From the cell containing the given text, extract its center point as [X, Y] coordinate. 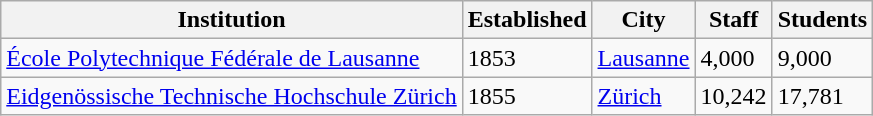
4,000 [734, 58]
Students [822, 20]
Zürich [644, 96]
École Polytechnique Fédérale de Lausanne [232, 58]
Eidgenössische Technische Hochschule Zürich [232, 96]
Institution [232, 20]
Lausanne [644, 58]
Established [527, 20]
9,000 [822, 58]
Staff [734, 20]
10,242 [734, 96]
17,781 [822, 96]
1853 [527, 58]
1855 [527, 96]
City [644, 20]
